Output the (X, Y) coordinate of the center of the cell containing the given text.  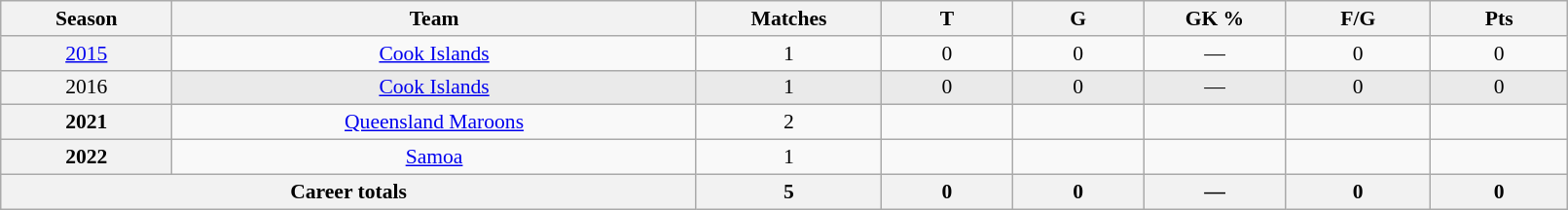
T (948, 18)
2 (788, 122)
Season (87, 18)
2015 (87, 53)
Samoa (434, 157)
Queensland Maroons (434, 122)
F/G (1358, 18)
Team (434, 18)
Matches (788, 18)
GK % (1215, 18)
2016 (87, 87)
Pts (1499, 18)
G (1078, 18)
5 (788, 192)
2021 (87, 122)
Career totals (348, 192)
2022 (87, 157)
